For the text-containing cell, return its midpoint in (X, Y) coordinate format. 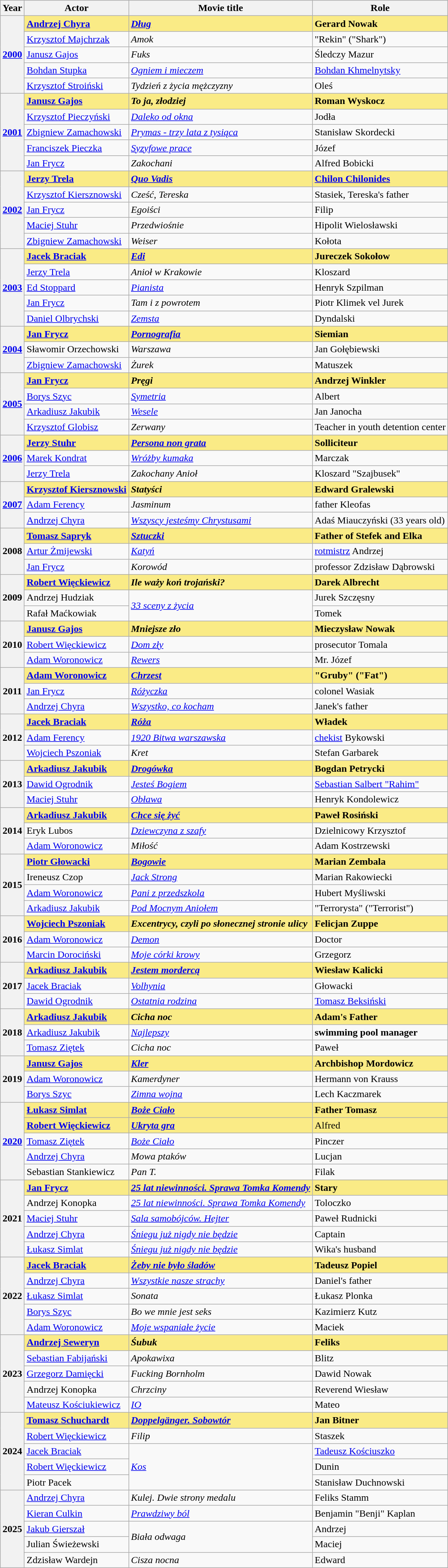
2011 (12, 691)
2016 (12, 939)
Wiesław Kalicki (380, 970)
Marian Zembala (380, 861)
Tomasz Beksiński (380, 1001)
Moje córki krowy (220, 955)
Jesteś Bogiem (220, 784)
Chrzciny (220, 1389)
Dyndalski (380, 318)
Jerzy Stuhr (77, 442)
Rewers (220, 660)
Chrzest (220, 675)
2000 (12, 55)
Marian Rakowiecki (380, 877)
Chce się żyć (220, 815)
Kieran Culkin (77, 1513)
2020 (12, 1141)
Marcin Dorociński (77, 955)
swimming pool manager (380, 1032)
Doppelgänger. Sobowtór (220, 1420)
Prymas - trzy lata z tysiąca (220, 132)
Wika's husband (380, 1250)
Anioł w Krakowie (220, 272)
Demon (220, 939)
Zakochany Anioł (220, 474)
2007 (12, 505)
Edward Gralewski (380, 489)
Felicjan Zuppe (380, 923)
2023 (12, 1374)
Reverend Wiesław (380, 1389)
Jan Janocha (380, 411)
Pinczer (380, 1141)
colonel Wasiak (380, 691)
Andrzej (380, 1529)
Pornografia (220, 334)
Oleś (380, 86)
33 sceny z życia (220, 605)
Sebastian Fabijański (77, 1358)
Pianista (220, 287)
Kloszard (380, 272)
Eryk Lubos (77, 830)
2004 (12, 349)
Żurek (220, 365)
Ed Stoppard (77, 287)
Sebastian Salbert "Rahim" (380, 784)
Sebastian Stankiewicz (77, 1172)
Matuszek (380, 365)
2010 (12, 644)
Tydzień z życia mężczyzny (220, 86)
Piotr Klimek vel Jurek (380, 303)
Przedwiośnie (220, 225)
Persona non grata (220, 442)
2006 (12, 458)
Daleko od okna (220, 117)
Hipolit Wielosławski (380, 225)
Moje wspaniałe życie (220, 1327)
Katyń (220, 551)
2002 (12, 210)
2009 (12, 598)
Józef (380, 148)
Archbishop Mordowicz (380, 1063)
Chilon Chilonides (380, 179)
Stefan Garbarek (380, 753)
Hubert Myśliwski (380, 892)
Teacher in youth detention center (380, 427)
Jureczek Sokołow (380, 256)
Tomasz Schuchardt (77, 1420)
Henryk Kondolewicz (380, 799)
professor Zdzisław Dąbrowski (380, 567)
Jack Strong (220, 877)
Pan T. (220, 1172)
Tadeusz Kościuszko (380, 1451)
2013 (12, 784)
Father Tomasz (380, 1110)
Artur Żmijewski (77, 551)
Dzielnicowy Krzysztof (380, 830)
2008 (12, 551)
"Rekin" ("Shark") (380, 39)
Piotr Głowacki (77, 861)
Ogniem i mieczem (220, 70)
Role (380, 8)
Mateo (380, 1405)
Ostatnia rodzina (220, 1001)
Volhynia (220, 986)
Grzegorz Damięcki (77, 1374)
2012 (12, 738)
Sławomir Orzechowski (77, 349)
Mowa ptaków (220, 1156)
Krzysztof Globisz (77, 427)
Gerard Nowak (380, 24)
Marczak (380, 458)
Year (12, 8)
Albert (380, 396)
Lech Kaczmarek (380, 1094)
Jestem mordercą (220, 970)
Kazimierz Kutz (380, 1312)
Paweł (380, 1048)
Andrzej Seweryn (77, 1343)
Janek's father (380, 707)
Zemsta (220, 318)
Krzysztof Stroiński (77, 86)
Adam's Father (380, 1017)
Głowacki (380, 986)
Henryk Szpilman (380, 287)
Movie title (220, 8)
2024 (12, 1451)
2005 (12, 404)
Najlepszy (220, 1032)
Stasiek, Tereska's father (380, 194)
Bo we mnie jest seks (220, 1312)
Wszystkie nasze strachy (220, 1281)
Dziewczyna z szafy (220, 830)
Wróżby kumaka (220, 458)
Benjamin "Benji" Kaplan (380, 1513)
Doctor (380, 939)
2014 (12, 830)
Krzysztof Majchrzak (77, 39)
Łukasz Plonka (380, 1296)
Marek Kondrat (77, 458)
Apokawixa (220, 1358)
Tomek (380, 613)
Quo Vadis (220, 179)
Warszawa (220, 349)
Kos (220, 1467)
Adaś Miauczyński (33 years old) (380, 520)
Piotr Pacek (77, 1482)
2025 (12, 1529)
Sonata (220, 1296)
Jan Bitner (380, 1420)
Maciej (380, 1544)
Tadeusz Popiel (380, 1265)
2019 (12, 1079)
Andrzej Winkler (380, 380)
Excentrycy, czyli po słonecznej stronie ulicy (220, 923)
Wesele (220, 411)
Maciek (380, 1327)
Wszyscy jesteśmy Chrystusami (220, 520)
Fucking Bornholm (220, 1374)
Bogdan Petrycki (380, 769)
Feliks Stamm (380, 1498)
Śledczy Mazur (380, 55)
Stanisław Skordecki (380, 132)
Feliks (380, 1343)
Dom zły (220, 644)
Drogówka (220, 769)
Darek Albrecht (380, 582)
Cześć, Tereska (220, 194)
Kret (220, 753)
Władek (380, 722)
Tam i z powrotem (220, 303)
Jan Gołębiewski (380, 349)
Zdzisław Wardejn (77, 1560)
Kamerdyner (220, 1079)
Biała odwaga (220, 1537)
Śubuk (220, 1343)
Zerwany (220, 427)
To ja, złodziej (220, 101)
2017 (12, 986)
Daniel Olbrychski (77, 318)
Ile waży koń trojański? (220, 582)
Paweł Rudnicki (380, 1219)
Roman Wyskocz (380, 101)
Edi (220, 256)
father Kleofas (380, 505)
Jurek Szczęsny (380, 598)
Solliciteur (380, 442)
Różyczka (220, 691)
Stary (380, 1188)
Pani z przedszkola (220, 892)
Blitz (380, 1358)
Tomasz Sapryk (77, 536)
Andrzej Hudziak (77, 598)
Julian Świeżewski (77, 1544)
rotmistrz Andrzej (380, 551)
2001 (12, 132)
Franciszek Pieczka (77, 148)
Jakub Gierszał (77, 1529)
Captain (380, 1234)
IO (220, 1405)
Actor (77, 8)
2003 (12, 287)
Dunin (380, 1467)
Sztuczki (220, 536)
Mateusz Kościukiewicz (77, 1405)
Kloszard "Szajbusek" (380, 474)
Staszek (380, 1435)
Kulej. Dwie strony medalu (220, 1498)
Żeby nie było śladów (220, 1265)
Fuks (220, 55)
Zimna wojna (220, 1094)
Toloczko (380, 1203)
Jasminum (220, 505)
Wszystko, co kocham (220, 707)
Symetria (220, 396)
"Terrorysta" ("Terrorist") (380, 908)
Pod Mocnym Aniołem (220, 908)
Róża (220, 722)
"Gruby" ("Fat") (380, 675)
Obława (220, 799)
Ireneusz Czop (77, 877)
Dług (220, 24)
Alfred Bobicki (380, 163)
Rafał Maćkowiak (77, 613)
Adam Kostrzewski (380, 846)
2022 (12, 1296)
Jodła (380, 117)
Cisza nocna (220, 1560)
Grzegorz (380, 955)
Statyści (220, 489)
Weiser (220, 241)
Ukryta gra (220, 1125)
Prawdziwy ból (220, 1513)
Dawid Nowak (380, 1374)
Kołota (380, 241)
Bohdan Stupka (77, 70)
Stanisław Duchnowski (380, 1482)
Syzyfowe prace (220, 148)
Mr. Józef (380, 660)
Kler (220, 1063)
Amok (220, 39)
Alfred (380, 1125)
2015 (12, 885)
prosecutor Tomala (380, 644)
Sala samobójców. Hejter (220, 1219)
Bogowie (220, 861)
Mieczysław Nowak (380, 629)
Edward (380, 1560)
Father of Stefek and Elka (380, 536)
Krzysztof Pieczyński (77, 117)
2018 (12, 1032)
1920 Bitwa warszawska (220, 738)
Mniejsze zło (220, 629)
Daniel's father (380, 1281)
Zakochani (220, 163)
Filak (380, 1172)
Bohdan Khmelnytsky (380, 70)
Miłość (220, 846)
Lucjan (380, 1156)
2021 (12, 1219)
Korowód (220, 567)
Paweł Rosiński (380, 815)
Pręgi (220, 380)
Hermann von Krauss (380, 1079)
Siemian (380, 334)
chekist Bykowski (380, 738)
Egoiści (220, 210)
